Return [x, y] of the center of cell containing provided text 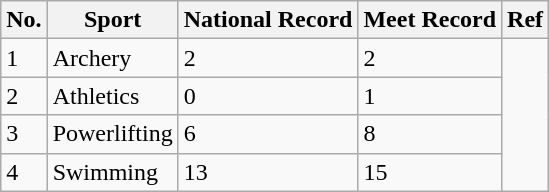
3 [24, 134]
0 [268, 96]
15 [430, 172]
Sport [112, 20]
8 [430, 134]
National Record [268, 20]
Archery [112, 58]
Athletics [112, 96]
Meet Record [430, 20]
13 [268, 172]
Powerlifting [112, 134]
6 [268, 134]
Ref [526, 20]
Swimming [112, 172]
No. [24, 20]
4 [24, 172]
